For the text-containing cell, return its midpoint in [X, Y] coordinate format. 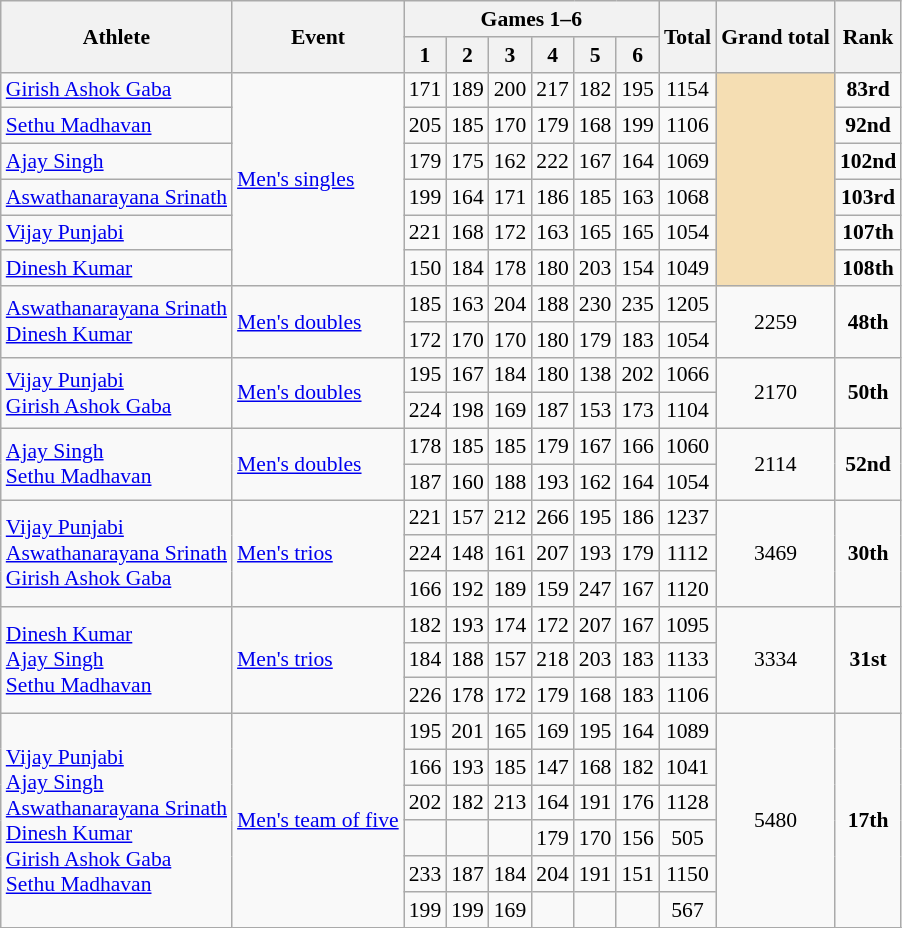
1041 [688, 767]
235 [638, 304]
Grand total [776, 36]
3 [510, 55]
192 [468, 589]
Men's team of five [318, 821]
1069 [688, 162]
92nd [868, 126]
213 [510, 803]
108th [868, 269]
1120 [688, 589]
148 [468, 554]
247 [596, 589]
Ajay Singh [116, 162]
266 [552, 518]
153 [596, 411]
50th [868, 392]
147 [552, 767]
198 [468, 411]
Vijay Punjabi Aswathanarayana Srinath Girish Ashok Gaba [116, 554]
2114 [776, 464]
Men's singles [318, 179]
Aswathanarayana Srinath [116, 197]
6 [638, 55]
156 [638, 839]
1237 [688, 518]
Sethu Madhavan [116, 126]
107th [868, 233]
1095 [688, 625]
505 [688, 839]
Athlete [116, 36]
Girish Ashok Gaba [116, 90]
1 [426, 55]
1049 [688, 269]
83rd [868, 90]
212 [510, 518]
Ajay SinghSethu Madhavan [116, 464]
1112 [688, 554]
1150 [688, 874]
173 [638, 411]
1154 [688, 90]
48th [868, 322]
154 [638, 269]
52nd [868, 464]
138 [596, 375]
2170 [776, 392]
151 [638, 874]
3469 [776, 554]
567 [688, 910]
Dinesh Kumar [116, 269]
233 [426, 874]
1205 [688, 304]
1104 [688, 411]
Aswathanarayana Srinath Dinesh Kumar [116, 322]
Rank [868, 36]
102nd [868, 162]
161 [510, 554]
4 [552, 55]
1060 [688, 447]
Dinesh KumarAjay SinghSethu Madhavan [116, 660]
1068 [688, 197]
30th [868, 554]
222 [552, 162]
Total [688, 36]
159 [552, 589]
Games 1–6 [532, 19]
218 [552, 660]
Vijay PunjabiAjay SinghAswathanarayana SrinathDinesh KumarGirish Ashok Gaba Sethu Madhavan [116, 821]
1089 [688, 732]
5480 [776, 821]
1128 [688, 803]
226 [426, 696]
Vijay Punjabi [116, 233]
201 [468, 732]
174 [510, 625]
31st [868, 660]
17th [868, 821]
5 [596, 55]
160 [468, 482]
205 [426, 126]
103rd [868, 197]
2 [468, 55]
230 [596, 304]
Vijay PunjabiGirish Ashok Gaba [116, 392]
2259 [776, 322]
1133 [688, 660]
217 [552, 90]
150 [426, 269]
175 [468, 162]
1066 [688, 375]
200 [510, 90]
3334 [776, 660]
176 [638, 803]
Event [318, 36]
